Return (X, Y) of the center of cell containing provided text 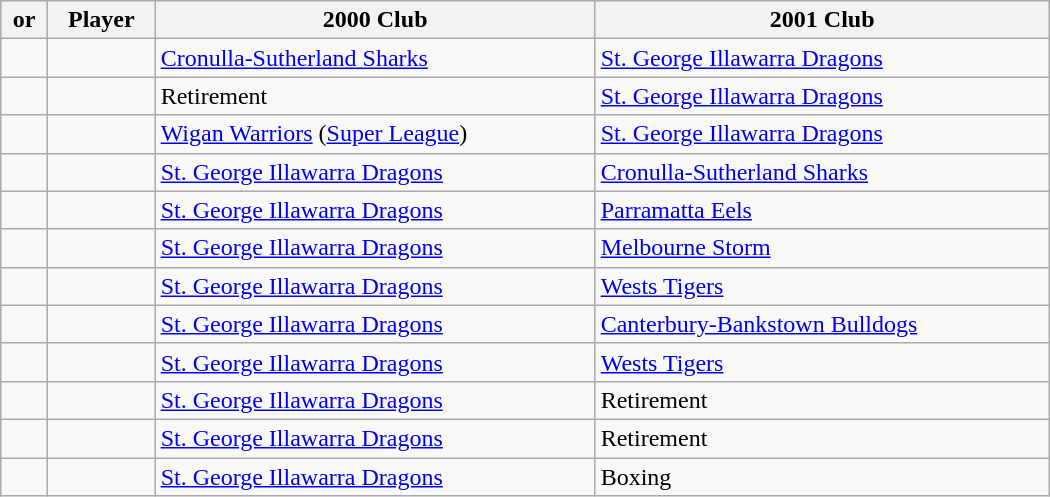
Melbourne Storm (822, 248)
2001 Club (822, 20)
or (24, 20)
Boxing (822, 477)
Player (101, 20)
Wigan Warriors (Super League) (375, 134)
Canterbury-Bankstown Bulldogs (822, 324)
2000 Club (375, 20)
Parramatta Eels (822, 210)
